Return [x, y] of the center of cell containing provided text 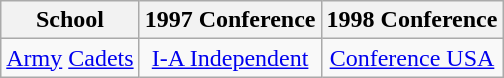
School [70, 20]
Conference USA [412, 58]
1997 Conference [230, 20]
1998 Conference [412, 20]
I-A Independent [230, 58]
Army Cadets [70, 58]
